For the text-containing cell, return its midpoint in (x, y) coordinate format. 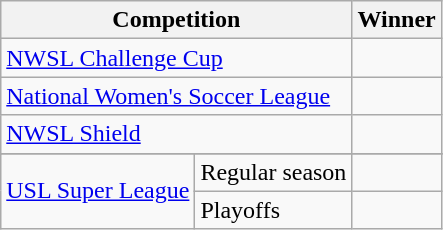
Competition (176, 20)
Regular season (274, 172)
Winner (396, 20)
USL Super League (98, 191)
NWSL Shield (176, 134)
National Women's Soccer League (176, 96)
NWSL Challenge Cup (176, 58)
Playoffs (274, 210)
